Determine the [X, Y] coordinate at the center of the cell enclosing the given text.  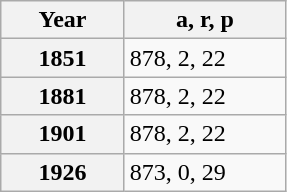
1851 [63, 58]
1901 [63, 134]
a, r, p [204, 20]
1881 [63, 96]
873, 0, 29 [204, 172]
1926 [63, 172]
Year [63, 20]
